Return [x, y] of the center of cell containing provided text 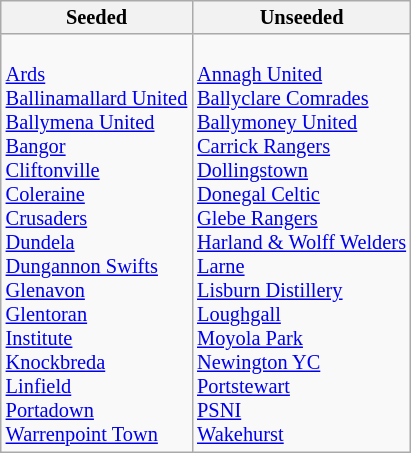
Unseeded [302, 17]
Seeded [96, 17]
